Return the (x, y) coordinate for the center point of the cell that contains the specified text.  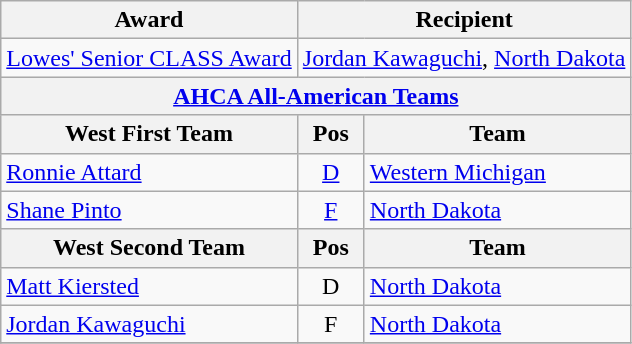
West Second Team (150, 248)
Jordan Kawaguchi (150, 324)
Jordan Kawaguchi, North Dakota (464, 58)
Shane Pinto (150, 210)
Ronnie Attard (150, 172)
Award (150, 20)
Lowes' Senior CLASS Award (150, 58)
Recipient (464, 20)
Western Michigan (498, 172)
West First Team (150, 134)
Matt Kiersted (150, 286)
AHCA All-American Teams (316, 96)
